Capture the cell that displays the provided text and extract its [x, y] central coordinate. 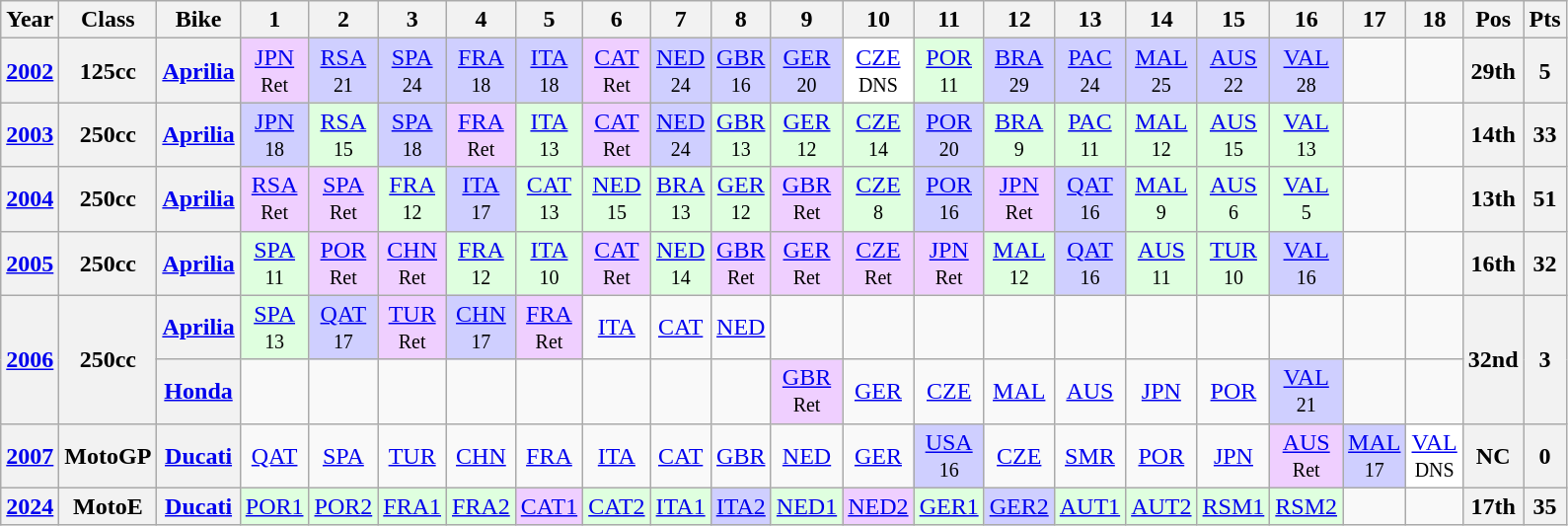
Pos [1493, 20]
ITA2 [740, 506]
33 [1545, 134]
SPA [343, 456]
POR20 [949, 134]
NED15 [617, 199]
NC [1493, 456]
12 [1018, 20]
NED1 [806, 506]
125cc [109, 71]
POR2 [343, 506]
15 [1233, 20]
POR11 [949, 71]
RSA21 [343, 71]
18 [1435, 20]
CHN17 [482, 328]
14 [1161, 20]
GBR16 [740, 71]
VAL5 [1307, 199]
Honda [198, 391]
2004 [30, 199]
VAL21 [1307, 391]
CAT2 [617, 506]
51 [1545, 199]
MAL9 [1161, 199]
VAL16 [1307, 263]
9 [806, 20]
AUS22 [1233, 71]
TURRet [412, 328]
PORRet [343, 263]
FRA2 [482, 506]
CHNRet [412, 263]
8 [740, 20]
ITA13 [549, 134]
NED2 [878, 506]
1 [274, 20]
GER1 [949, 506]
ITA10 [549, 263]
4 [482, 20]
FRA [549, 456]
2007 [30, 456]
JPN18 [274, 134]
USA16 [949, 456]
Pts [1545, 20]
NED14 [681, 263]
7 [681, 20]
FRA18 [482, 71]
SMR [1089, 456]
TUR [412, 456]
GER2 [1018, 506]
GBR13 [740, 134]
AUT2 [1161, 506]
FRA1 [412, 506]
0 [1545, 456]
13th [1493, 199]
Year [30, 20]
VAL13 [1307, 134]
ITA17 [482, 199]
GBR [740, 456]
RSA15 [343, 134]
6 [617, 20]
16th [1493, 263]
AUT1 [1089, 506]
GERRet [806, 263]
RSM1 [1233, 506]
2005 [30, 263]
2006 [30, 359]
17 [1375, 20]
BRA29 [1018, 71]
14th [1493, 134]
2002 [30, 71]
CAT1 [549, 506]
RSM2 [1307, 506]
32nd [1493, 359]
VAL28 [1307, 71]
QAT [274, 456]
AUS15 [1233, 134]
CAT13 [549, 199]
17th [1493, 506]
10 [878, 20]
2024 [30, 506]
SPA24 [412, 71]
MAL [1018, 391]
CZEDNS [878, 71]
VALDNS [1435, 456]
GER20 [806, 71]
CZERet [878, 263]
AUSRet [1307, 456]
35 [1545, 506]
SPA11 [274, 263]
POR1 [274, 506]
MotoE [109, 506]
AUS6 [1233, 199]
29th [1493, 71]
BRA13 [681, 199]
AUS [1089, 391]
Bike [198, 20]
2003 [30, 134]
SPA18 [412, 134]
AUS11 [1161, 263]
ITA1 [681, 506]
RSARet [274, 199]
TUR10 [1233, 263]
MotoGP [109, 456]
QAT17 [343, 328]
PAC24 [1089, 71]
32 [1545, 263]
Class [109, 20]
SPARet [343, 199]
SPA13 [274, 328]
CZE8 [878, 199]
PAC11 [1089, 134]
CZE14 [878, 134]
POR16 [949, 199]
ITA18 [549, 71]
CHN [482, 456]
BRA9 [1018, 134]
2 [343, 20]
16 [1307, 20]
11 [949, 20]
13 [1089, 20]
MAL25 [1161, 71]
MAL17 [1375, 456]
